Search for the cell housing the specified text and yield its (X, Y) center coordinate. 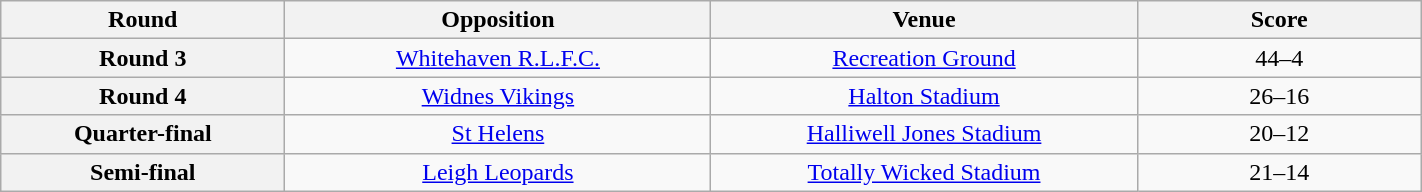
St Helens (498, 134)
Whitehaven R.L.F.C. (498, 58)
Recreation Ground (924, 58)
Leigh Leopards (498, 172)
Score (1279, 20)
26–16 (1279, 96)
44–4 (1279, 58)
Widnes Vikings (498, 96)
Semi-final (143, 172)
Totally Wicked Stadium (924, 172)
Round 3 (143, 58)
Venue (924, 20)
Round (143, 20)
Round 4 (143, 96)
Halliwell Jones Stadium (924, 134)
Halton Stadium (924, 96)
21–14 (1279, 172)
Quarter-final (143, 134)
Opposition (498, 20)
20–12 (1279, 134)
